Return [x, y] of the center of cell containing provided text 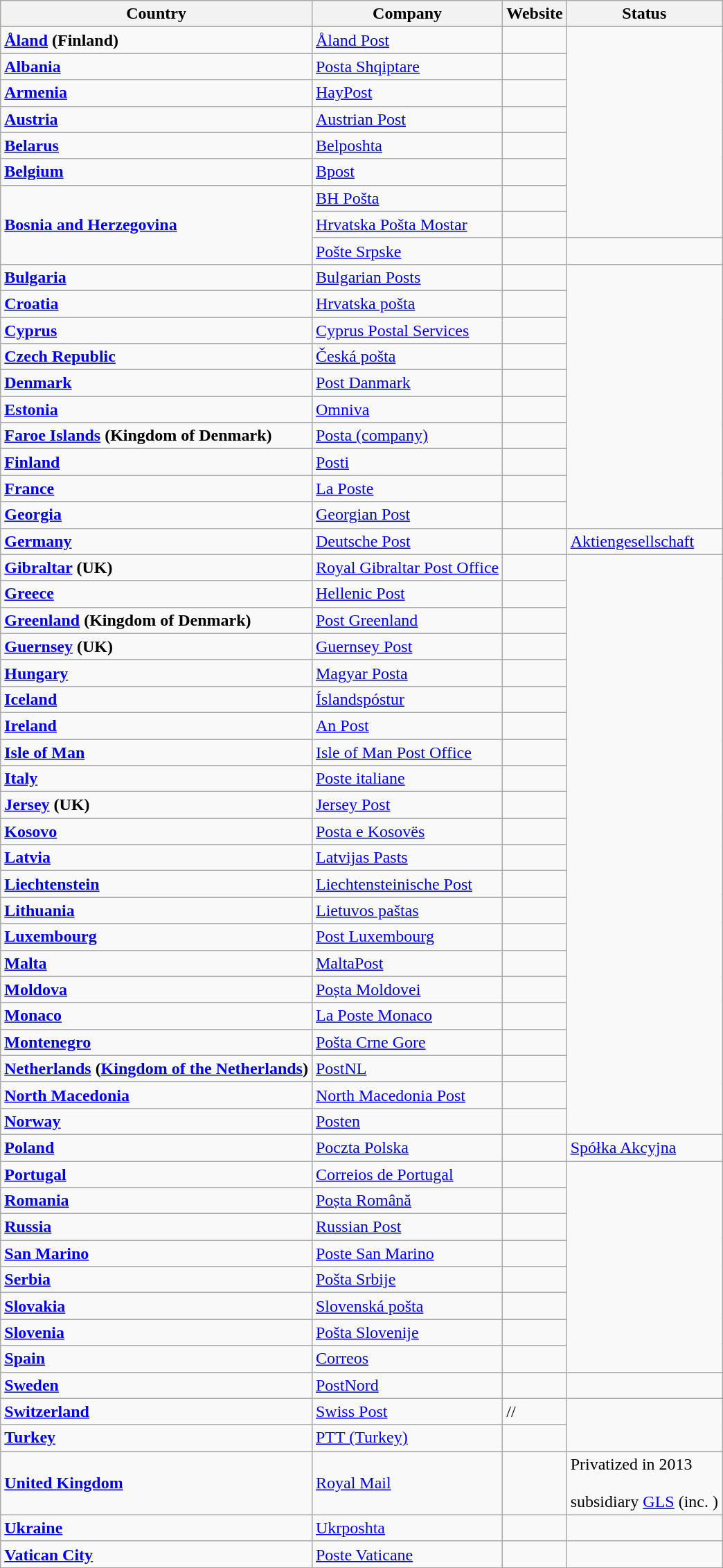
// [535, 1411]
Posta (company) [407, 436]
Íslandspóstur [407, 699]
Malta [157, 963]
Albania [157, 67]
Company [407, 14]
Greece [157, 594]
Luxembourg [157, 937]
Ukraine [157, 1528]
Lietuvos paštas [407, 910]
Hellenic Post [407, 594]
Russia [157, 1227]
Spółka Akcyjna [644, 1147]
Privatized in 2013 subsidiary GLS (inc. ) [644, 1483]
Jersey (UK) [157, 805]
Ireland [157, 725]
Correios de Portugal [407, 1174]
Posta Shqiptare [407, 67]
Poland [157, 1147]
Hrvatska pošta [407, 303]
BH Pošta [407, 198]
Belgium [157, 172]
Poste italiane [407, 779]
Status [644, 14]
Moldova [157, 989]
Royal Gibraltar Post Office [407, 567]
Omniva [407, 409]
PTT (Turkey) [407, 1438]
PostNord [407, 1385]
Guernsey (UK) [157, 646]
Magyar Posta [407, 673]
San Marino [157, 1253]
Turkey [157, 1438]
Switzerland [157, 1411]
United Kingdom [157, 1483]
Lithuania [157, 910]
Slovakia [157, 1306]
Liechtenstein [157, 884]
La Poste Monaco [407, 1016]
Norway [157, 1121]
Bosnia and Herzegovina [157, 224]
Country [157, 14]
Cyprus Postal Services [407, 331]
Russian Post [407, 1227]
Liechtensteinische Post [407, 884]
Austria [157, 119]
Posten [407, 1121]
Estonia [157, 409]
Åland Post [407, 40]
Česká pošta [407, 357]
Sweden [157, 1385]
Bulgarian Posts [407, 277]
Post Danmark [407, 383]
Greenland (Kingdom of Denmark) [157, 620]
Faroe Islands (Kingdom of Denmark) [157, 436]
Portugal [157, 1174]
North Macedonia [157, 1095]
Denmark [157, 383]
Åland (Finland) [157, 40]
Post Greenland [407, 620]
Royal Mail [407, 1483]
Pošte Srpske [407, 251]
Deutsche Post [407, 541]
Posta e Kosovës [407, 831]
Monaco [157, 1016]
Poșta Română [407, 1201]
Latvijas Pasts [407, 858]
Cyprus [157, 331]
Swiss Post [407, 1411]
Hungary [157, 673]
PostNL [407, 1068]
Aktiengesellschaft [644, 541]
Posti [407, 462]
Pošta Slovenije [407, 1332]
MaltaPost [407, 963]
Finland [157, 462]
Slovenia [157, 1332]
Gibraltar (UK) [157, 567]
Netherlands (Kingdom of the Netherlands) [157, 1068]
Correos [407, 1359]
Bpost [407, 172]
Website [535, 14]
Germany [157, 541]
Pošta Srbije [407, 1280]
Montenegro [157, 1042]
Serbia [157, 1280]
Jersey Post [407, 805]
Hrvatska Pošta Mostar [407, 224]
Poste Vaticane [407, 1554]
Croatia [157, 303]
An Post [407, 725]
Vatican City [157, 1554]
HayPost [407, 93]
Romania [157, 1201]
Slovenská pošta [407, 1306]
Belposhta [407, 146]
Iceland [157, 699]
Ukrposhta [407, 1528]
Bulgaria [157, 277]
Isle of Man [157, 752]
France [157, 488]
Austrian Post [407, 119]
Spain [157, 1359]
Czech Republic [157, 357]
Post Luxembourg [407, 937]
Poste San Marino [407, 1253]
North Macedonia Post [407, 1095]
Armenia [157, 93]
Poșta Moldovei [407, 989]
Pošta Crne Gore [407, 1042]
La Poste [407, 488]
Isle of Man Post Office [407, 752]
Georgian Post [407, 515]
Poczta Polska [407, 1147]
Belarus [157, 146]
Guernsey Post [407, 646]
Italy [157, 779]
Latvia [157, 858]
Georgia [157, 515]
Kosovo [157, 831]
